Return [X, Y] of the center of cell containing provided text 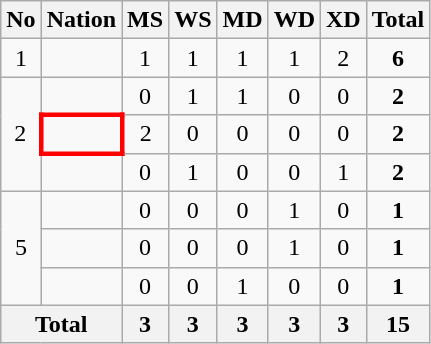
Nation [81, 20]
6 [398, 58]
No [21, 20]
5 [21, 248]
WS [193, 20]
MD [242, 20]
MS [146, 20]
XD [344, 20]
WD [294, 20]
15 [398, 324]
